Determine the [x, y] coordinate at the center of the cell enclosing the given text.  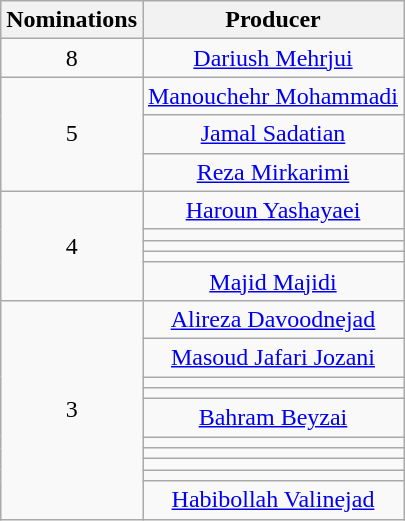
Alireza Davoodnejad [272, 319]
Masoud Jafari Jozani [272, 357]
Jamal Sadatian [272, 134]
4 [72, 246]
Producer [272, 20]
Majid Majidi [272, 281]
Bahram Beyzai [272, 418]
3 [72, 410]
5 [72, 134]
Habibollah Valinejad [272, 500]
8 [72, 58]
Nominations [72, 20]
Dariush Mehrjui [272, 58]
Haroun Yashayaei [272, 210]
Reza Mirkarimi [272, 172]
Manouchehr Mohammadi [272, 96]
